Identify which cell holds the provided text, then report its (x, y) central coordinate. 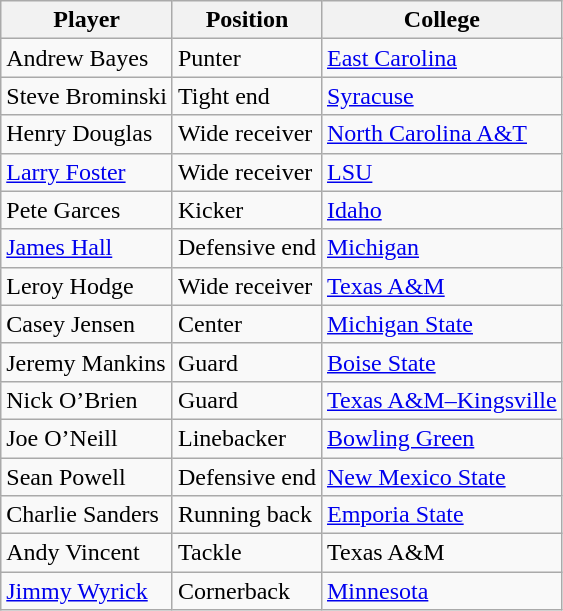
Syracuse (442, 96)
New Mexico State (442, 477)
Texas A&M–Kingsville (442, 400)
Jimmy Wyrick (87, 591)
Henry Douglas (87, 134)
Larry Foster (87, 172)
Charlie Sanders (87, 515)
East Carolina (442, 58)
Andrew Bayes (87, 58)
Kicker (246, 210)
Leroy Hodge (87, 286)
North Carolina A&T (442, 134)
Running back (246, 515)
Tackle (246, 553)
Emporia State (442, 515)
Andy Vincent (87, 553)
Bowling Green (442, 438)
LSU (442, 172)
Idaho (442, 210)
Casey Jensen (87, 324)
Nick O’Brien (87, 400)
College (442, 20)
Michigan State (442, 324)
Position (246, 20)
Steve Brominski (87, 96)
Pete Garces (87, 210)
Joe O’Neill (87, 438)
Punter (246, 58)
Boise State (442, 362)
Jeremy Mankins (87, 362)
James Hall (87, 248)
Center (246, 324)
Tight end (246, 96)
Minnesota (442, 591)
Cornerback (246, 591)
Linebacker (246, 438)
Player (87, 20)
Michigan (442, 248)
Sean Powell (87, 477)
